Capture the cell that displays the provided text and extract its [X, Y] central coordinate. 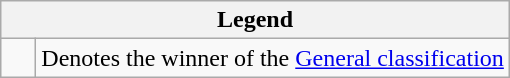
Denotes the winner of the General classification [273, 58]
Legend [256, 20]
